Provide the (X, Y) coordinate of the cell's center where the given text is located.  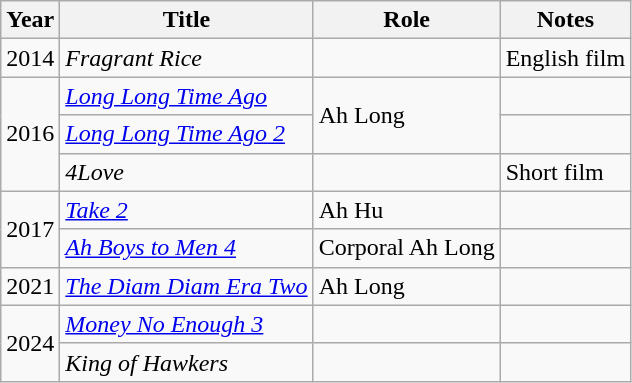
2021 (30, 286)
Title (186, 20)
Long Long Time Ago 2 (186, 134)
Ah Boys to Men 4 (186, 248)
Long Long Time Ago (186, 96)
4Love (186, 172)
2016 (30, 134)
2014 (30, 58)
English film (565, 58)
The Diam Diam Era Two (186, 286)
Short film (565, 172)
Year (30, 20)
Take 2 (186, 210)
Role (406, 20)
Money No Enough 3 (186, 324)
Fragrant Rice (186, 58)
King of Hawkers (186, 362)
Corporal Ah Long (406, 248)
Ah Hu (406, 210)
Notes (565, 20)
2017 (30, 229)
2024 (30, 343)
